Detect which cell encompasses the target text, then output its [x, y] center coordinate. 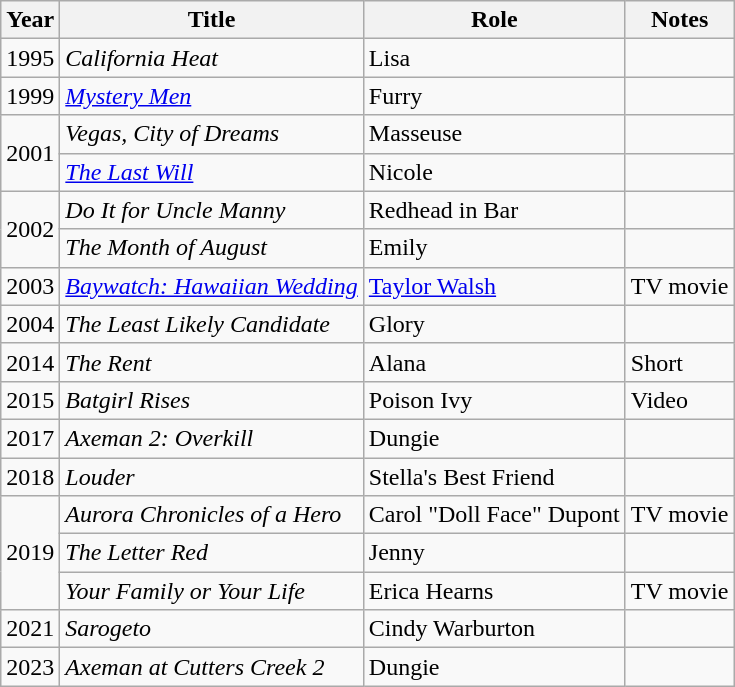
Carol "Doll Face" Dupont [494, 515]
Year [30, 20]
2003 [30, 286]
Batgirl Rises [212, 400]
The Last Will [212, 172]
Role [494, 20]
2001 [30, 153]
Sarogeto [212, 629]
Redhead in Bar [494, 210]
2018 [30, 477]
The Letter Red [212, 553]
2004 [30, 324]
Aurora Chronicles of a Hero [212, 515]
Jenny [494, 553]
Baywatch: Hawaiian Wedding [212, 286]
Emily [494, 248]
Short [680, 362]
2019 [30, 553]
2021 [30, 629]
Alana [494, 362]
2014 [30, 362]
2002 [30, 229]
Vegas, City of Dreams [212, 134]
Do It for Uncle Manny [212, 210]
Mystery Men [212, 96]
Stella's Best Friend [494, 477]
Video [680, 400]
Louder [212, 477]
Notes [680, 20]
Furry [494, 96]
1999 [30, 96]
2015 [30, 400]
2023 [30, 667]
Axeman at Cutters Creek 2 [212, 667]
Erica Hearns [494, 591]
Your Family or Your Life [212, 591]
Title [212, 20]
2017 [30, 438]
Lisa [494, 58]
Poison Ivy [494, 400]
Cindy Warburton [494, 629]
Axeman 2: Overkill [212, 438]
The Month of August [212, 248]
The Rent [212, 362]
Taylor Walsh [494, 286]
1995 [30, 58]
Nicole [494, 172]
Glory [494, 324]
Masseuse [494, 134]
California Heat [212, 58]
The Least Likely Candidate [212, 324]
